Identify which cell holds the provided text, then report its (X, Y) central coordinate. 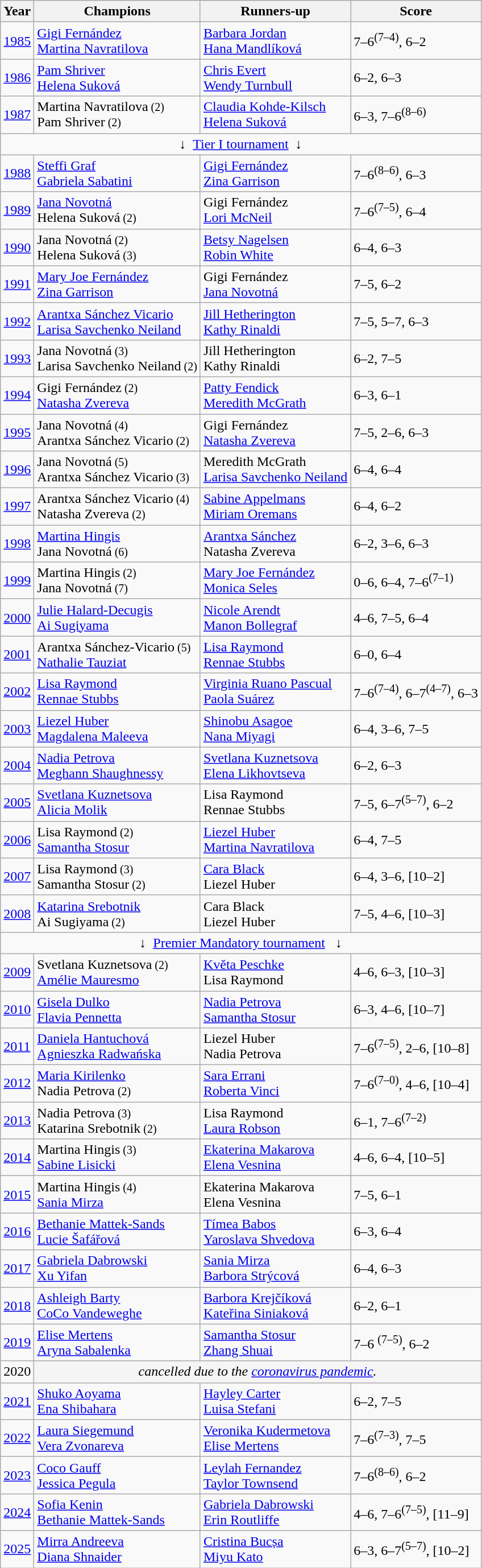
2014 (17, 1157)
1997 (17, 506)
Gabriela Dabrowski Xu Yifan (117, 1269)
4–6, 7–6(7–5), [11–9] (416, 1512)
Liezel Huber Nadia Petrova (275, 1047)
6–0, 6–4 (416, 654)
Elise Mertens Aryna Sabalenka (117, 1343)
Gigi Fernández Natasha Zvereva (275, 432)
6–3, 6–7(5–7), [10–2] (416, 1549)
7–5, 2–6, 6–3 (416, 432)
7–5, 6–2 (416, 284)
Champions (117, 11)
Score (416, 11)
6–3, 6–1 (416, 395)
2002 (17, 692)
1985 (17, 41)
7–6 (7–5), 6–2 (416, 1343)
6–4, 6–4 (416, 470)
2013 (17, 1121)
Liezel Huber Martina Navratilova (275, 840)
Sania Mirza Barbora Strýcová (275, 1269)
Ashleigh Barty CoCo Vandeweghe (117, 1305)
6–3, 4–6, [10–7] (416, 1009)
Julie Halard-Decugis Ai Sugiyama (117, 618)
2009 (17, 972)
Lisa Raymond Laura Robson (275, 1121)
Meredith McGrath Larisa Savchenko Neiland (275, 470)
4–6, 7–5, 6–4 (416, 618)
Martina Hingis Jana Novotná (6) (117, 544)
Shinobu Asagoe Nana Miyagi (275, 728)
2024 (17, 1512)
1991 (17, 284)
1988 (17, 173)
Mary Joe Fernández Monica Seles (275, 580)
2000 (17, 618)
2004 (17, 766)
Sofia Kenin Bethanie Mattek-Sands (117, 1512)
Martina Hingis (2) Jana Novotná (7) (117, 580)
7–6(7–5), 6–4 (416, 211)
2017 (17, 1269)
6–3, 7–6(8–6) (416, 115)
Gigi Fernández Martina Navratilova (117, 41)
Martina Navratilova (2) Pam Shriver (2) (117, 115)
2018 (17, 1305)
Barbara Jordan Hana Mandlíková (275, 41)
1990 (17, 247)
2005 (17, 802)
Nadia Petrova Meghann Shaughnessy (117, 766)
Gigi Fernández Zina Garrison (275, 173)
Martina Hingis (4) Sania Mirza (117, 1195)
Chris Evert Wendy Turnbull (275, 77)
2021 (17, 1401)
2022 (17, 1438)
Coco Gauff Jessica Pegula (117, 1475)
Nicole Arendt Manon Bollegraf (275, 618)
Liezel Huber Magdalena Maleeva (117, 728)
1995 (17, 432)
Laura Siegemund Vera Zvonareva (117, 1438)
2007 (17, 876)
2010 (17, 1009)
2011 (17, 1047)
Leylah Fernandez Taylor Townsend (275, 1475)
Pam Shriver Helena Suková (117, 77)
Jana Novotná Helena Suková (2) (117, 211)
cancelled due to the coronavirus pandemic. (258, 1372)
Barbora Krejčíková Kateřina Siniaková (275, 1305)
6–4, 6–2 (416, 506)
Mary Joe Fernández Zina Garrison (117, 284)
6–4, 3–6, 7–5 (416, 728)
7–5, 6–7(5–7), 6–2 (416, 802)
6–3, 6–4 (416, 1231)
6–2, 3–6, 6–3 (416, 544)
Tímea Babos Yaroslava Shvedova (275, 1231)
2016 (17, 1231)
6–2, 6–1 (416, 1305)
Nadia Petrova Samantha Stosur (275, 1009)
4–6, 6–3, [10–3] (416, 972)
2008 (17, 914)
Arantxa Sánchez Vicario (4) Natasha Zvereva (2) (117, 506)
7–6(8–6), 6–3 (416, 173)
Katarina Srebotnik Ai Sugiyama (2) (117, 914)
6–4, 7–5 (416, 840)
7–6(7–4), 6–7(4–7), 6–3 (416, 692)
2012 (17, 1083)
7–5, 5–7, 6–3 (416, 321)
1986 (17, 77)
Mirra Andreeva Diana Shnaider (117, 1549)
2023 (17, 1475)
Samantha Stosur Zhang Shuai (275, 1343)
Virginia Ruano Pascual Paola Suárez (275, 692)
7–6(7–4), 6–2 (416, 41)
Jana Novotná (2) Helena Suková (3) (117, 247)
Gigi Fernández Lori McNeil (275, 211)
Runners-up (275, 11)
Sara Errani Roberta Vinci (275, 1083)
Jana Novotná (4) Arantxa Sánchez Vicario (2) (117, 432)
1993 (17, 358)
2025 (17, 1549)
1994 (17, 395)
0–6, 6–4, 7–6(7–1) (416, 580)
Gabriela Dabrowski Erin Routliffe (275, 1512)
7–6(8–6), 6–2 (416, 1475)
Cristina Bucșa Miyu Kato (275, 1549)
Arantxa Sánchez Natasha Zvereva (275, 544)
1999 (17, 580)
↓ Premier Mandatory tournament ↓ (241, 943)
Maria Kirilenko Nadia Petrova (2) (117, 1083)
↓ Tier I tournament ↓ (241, 144)
Květa Peschke Lisa Raymond (275, 972)
2001 (17, 654)
6–1, 7–6(7–2) (416, 1121)
6–4, 3–6, [10–2] (416, 876)
Sabine Appelmans Miriam Oremans (275, 506)
7–5, 6–1 (416, 1195)
1987 (17, 115)
Betsy Nagelsen Robin White (275, 247)
1989 (17, 211)
4–6, 6–4, [10–5] (416, 1157)
7–5, 4–6, [10–3] (416, 914)
Gisela Dulko Flavia Pennetta (117, 1009)
1998 (17, 544)
Lisa Raymond (2) Samantha Stosur (117, 840)
7–6(7–5), 2–6, [10–8] (416, 1047)
Svetlana Kuznetsova Elena Likhovtseva (275, 766)
1996 (17, 470)
Year (17, 11)
Nadia Petrova (3) Katarina Srebotnik (2) (117, 1121)
Gigi Fernández Jana Novotná (275, 284)
Jana Novotná (5) Arantxa Sánchez Vicario (3) (117, 470)
Hayley Carter Luisa Stefani (275, 1401)
Arantxa Sánchez-Vicario (5) Nathalie Tauziat (117, 654)
Svetlana Kuznetsova Alicia Molik (117, 802)
Jana Novotná (3) Larisa Savchenko Neiland (2) (117, 358)
7–6(7–0), 4–6, [10–4] (416, 1083)
Patty Fendick Meredith McGrath (275, 395)
Daniela Hantuchová Agnieszka Radwańska (117, 1047)
Shuko Aoyama Ena Shibahara (117, 1401)
Veronika Kudermetova Elise Mertens (275, 1438)
2020 (17, 1372)
Arantxa Sánchez Vicario Larisa Savchenko Neiland (117, 321)
2019 (17, 1343)
Steffi Graf Gabriela Sabatini (117, 173)
Gigi Fernández (2) Natasha Zvereva (117, 395)
2003 (17, 728)
Claudia Kohde-Kilsch Helena Suková (275, 115)
2006 (17, 840)
Bethanie Mattek-Sands Lucie Šafářová (117, 1231)
Svetlana Kuznetsova (2) Amélie Mauresmo (117, 972)
7–6(7–3), 7–5 (416, 1438)
Lisa Raymond (3) Samantha Stosur (2) (117, 876)
Martina Hingis (3) Sabine Lisicki (117, 1157)
1992 (17, 321)
2015 (17, 1195)
